Determine the (X, Y) coordinate at the center of the cell enclosing the given text.  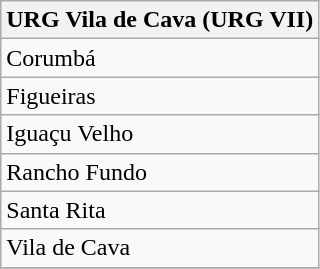
Vila de Cava (160, 248)
Corumbá (160, 58)
Iguaçu Velho (160, 134)
Figueiras (160, 96)
Santa Rita (160, 210)
Rancho Fundo (160, 172)
URG Vila de Cava (URG VII) (160, 20)
